Return (X, Y) of the center of cell containing provided text 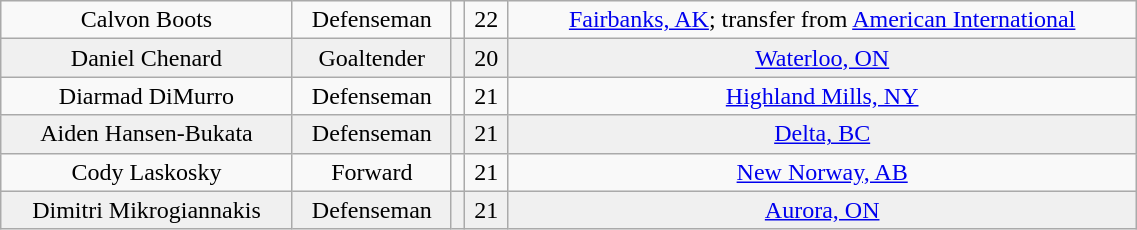
Delta, BC (822, 134)
Daniel Chenard (146, 58)
Fairbanks, AK; transfer from American International (822, 20)
Calvon Boots (146, 20)
Forward (372, 172)
Aurora, ON (822, 210)
Diarmad DiMurro (146, 96)
Goaltender (372, 58)
Highland Mills, NY (822, 96)
22 (486, 20)
New Norway, AB (822, 172)
Dimitri Mikrogiannakis (146, 210)
Waterloo, ON (822, 58)
Cody Laskosky (146, 172)
Aiden Hansen-Bukata (146, 134)
20 (486, 58)
